Capture the cell that displays the provided text and extract its (x, y) central coordinate. 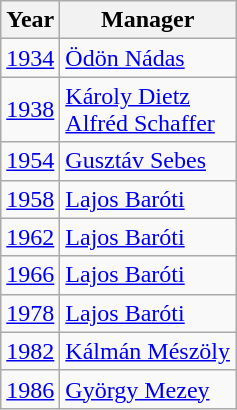
1966 (30, 275)
1958 (30, 199)
1938 (30, 110)
Gusztáv Sebes (148, 161)
1986 (30, 389)
Year (30, 20)
Manager (148, 20)
1954 (30, 161)
1962 (30, 237)
Kálmán Mészöly (148, 351)
Károly Dietz Alfréd Schaffer (148, 110)
1934 (30, 58)
1978 (30, 313)
1982 (30, 351)
György Mezey (148, 389)
Ödön Nádas (148, 58)
